Capture the cell that displays the provided text and extract its [X, Y] central coordinate. 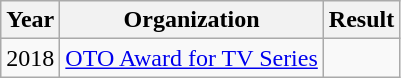
Organization [192, 20]
Result [361, 20]
2018 [30, 58]
OTO Award for TV Series [192, 58]
Year [30, 20]
